Pinpoint the cell where the given text exists, returning its [X, Y] midpoint coordinate. 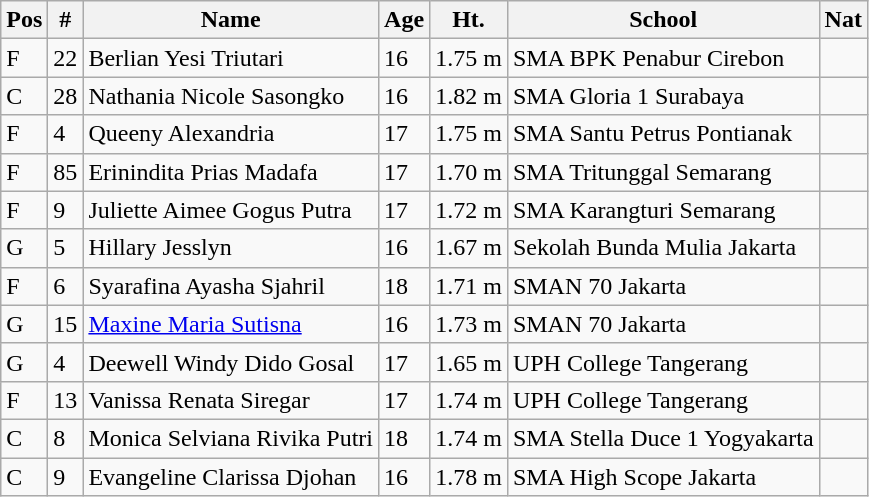
Syarafina Ayasha Sjahril [231, 286]
1.67 m [469, 248]
Pos [24, 20]
1.82 m [469, 96]
Berlian Yesi Triutari [231, 58]
Deewell Windy Dido Gosal [231, 362]
6 [66, 286]
1.70 m [469, 172]
SMA Karangturi Semarang [663, 210]
# [66, 20]
Evangeline Clarissa Djohan [231, 477]
28 [66, 96]
1.65 m [469, 362]
SMA Stella Duce 1 Yogyakarta [663, 438]
13 [66, 400]
15 [66, 324]
Age [404, 20]
Hillary Jesslyn [231, 248]
Erinindita Prias Madafa [231, 172]
Nathania Nicole Sasongko [231, 96]
SMA Tritunggal Semarang [663, 172]
Juliette Aimee Gogus Putra [231, 210]
1.78 m [469, 477]
SMA Santu Petrus Pontianak [663, 134]
School [663, 20]
SMA BPK Penabur Cirebon [663, 58]
Sekolah Bunda Mulia Jakarta [663, 248]
Queeny Alexandria [231, 134]
Name [231, 20]
Monica Selviana Rivika Putri [231, 438]
Maxine Maria Sutisna [231, 324]
85 [66, 172]
22 [66, 58]
SMA Gloria 1 Surabaya [663, 96]
8 [66, 438]
SMA High Scope Jakarta [663, 477]
1.73 m [469, 324]
Ht. [469, 20]
1.72 m [469, 210]
5 [66, 248]
Vanissa Renata Siregar [231, 400]
Nat [843, 20]
1.71 m [469, 286]
